For the text-containing cell, return its midpoint in [x, y] coordinate format. 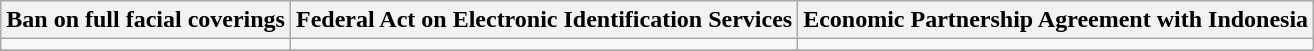
Ban on full facial coverings [146, 20]
Economic Partnership Agreement with Indonesia [1056, 20]
Federal Act on Electronic Identification Services [544, 20]
